Find where the given text appears and provide that cell's center as (X, Y) coordinate. 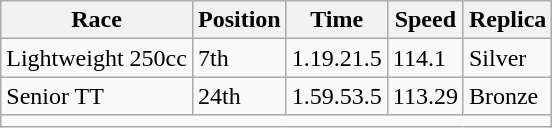
Bronze (507, 96)
Replica (507, 20)
7th (239, 58)
1.59.53.5 (336, 96)
24th (239, 96)
1.19.21.5 (336, 58)
Speed (425, 20)
Silver (507, 58)
Race (97, 20)
Lightweight 250cc (97, 58)
Senior TT (97, 96)
114.1 (425, 58)
Position (239, 20)
113.29 (425, 96)
Time (336, 20)
